Identify which cell holds the provided text, then report its [x, y] central coordinate. 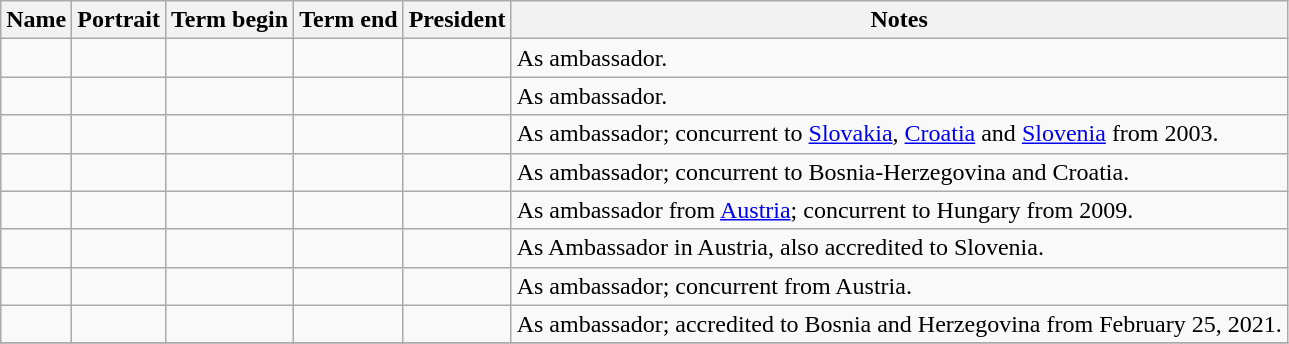
As Ambassador in Austria, also accredited to Slovenia. [899, 248]
Term end [349, 20]
As ambassador; concurrent to Bosnia-Herzegovina and Croatia. [899, 172]
As ambassador from Austria; concurrent to Hungary from 2009. [899, 210]
Notes [899, 20]
As ambassador; accredited to Bosnia and Herzegovina from February 25, 2021. [899, 324]
Portrait [119, 20]
President [457, 20]
Name [36, 20]
As ambassador; concurrent from Austria. [899, 286]
Term begin [229, 20]
As ambassador; concurrent to Slovakia, Croatia and Slovenia from 2003. [899, 134]
